Provide the (X, Y) coordinate of the cell's center where the given text is located.  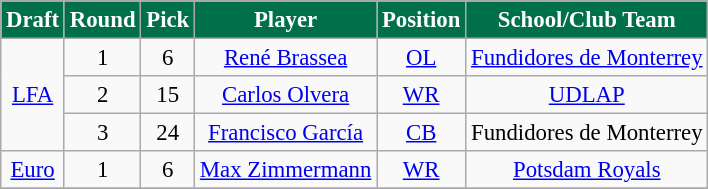
3 (102, 133)
School/Club Team (587, 20)
Max Zimmermann (286, 170)
2 (102, 95)
OL (422, 58)
René Brassea (286, 58)
15 (168, 95)
Draft (33, 20)
Round (102, 20)
Pick (168, 20)
UDLAP (587, 95)
CB (422, 133)
Carlos Olvera (286, 95)
Potsdam Royals (587, 170)
Position (422, 20)
Euro (33, 170)
Player (286, 20)
24 (168, 133)
Francisco García (286, 133)
LFA (33, 96)
